Scan for the cell matching the given text and deliver its (X, Y) coordinate at center. 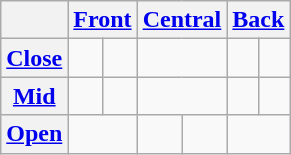
Front (102, 20)
Close (34, 58)
Mid (34, 96)
Central (182, 20)
Open (34, 134)
Back (258, 20)
